Locate the cell with the specified text and output its [X, Y] center coordinate. 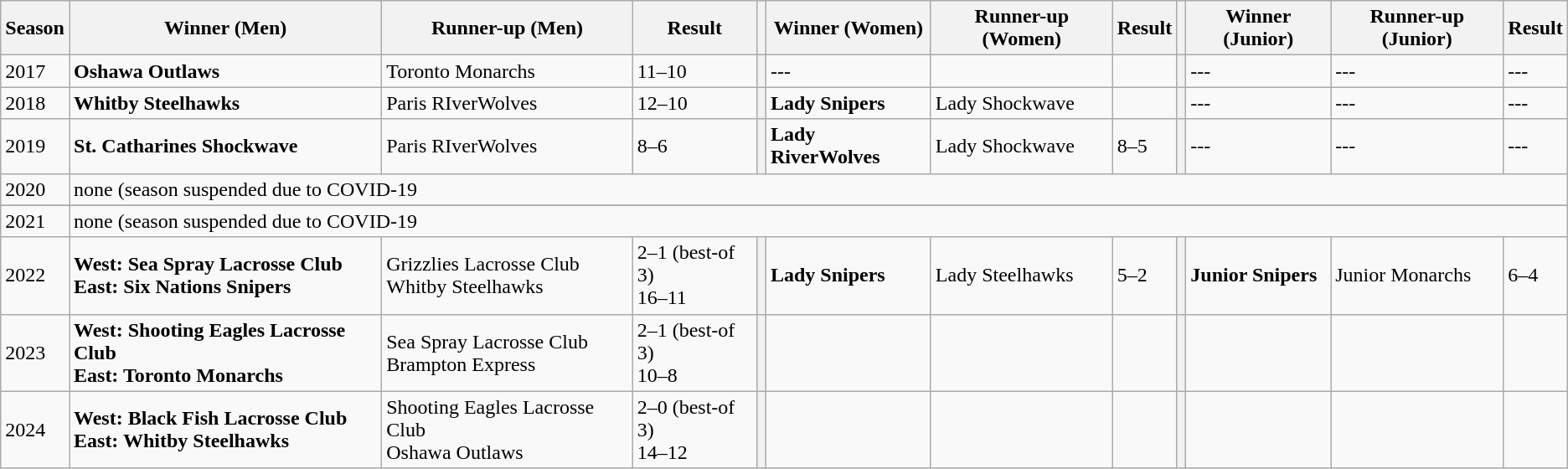
Runner-up (Men) [508, 28]
Oshawa Outlaws [224, 71]
West: Black Fish Lacrosse ClubEast: Whitby Steelhawks [224, 430]
West: Sea Spray Lacrosse ClubEast: Six Nations Snipers [224, 276]
2023 [35, 353]
2018 [35, 103]
12–10 [694, 103]
11–10 [694, 71]
Shooting Eagles Lacrosse ClubOshawa Outlaws [508, 430]
2–1 (best-of 3)10–8 [694, 353]
Winner (Men) [224, 28]
Runner-up (Women) [1022, 28]
Junior Snipers [1258, 276]
Grizzlies Lacrosse ClubWhitby Steelhawks [508, 276]
6–4 [1535, 276]
Winner (Junior) [1258, 28]
2–0 (best-of 3)14–12 [694, 430]
5–2 [1144, 276]
8–6 [694, 146]
2–1 (best-of 3)16–11 [694, 276]
Runner-up (Junior) [1417, 28]
St. Catharines Shockwave [224, 146]
Season [35, 28]
Winner (Women) [848, 28]
Sea Spray Lacrosse ClubBrampton Express [508, 353]
Junior Monarchs [1417, 276]
2020 [35, 189]
2019 [35, 146]
2017 [35, 71]
Lady Steelhawks [1022, 276]
2024 [35, 430]
Whitby Steelhawks [224, 103]
2022 [35, 276]
West: Shooting Eagles Lacrosse ClubEast: Toronto Monarchs [224, 353]
Toronto Monarchs [508, 71]
Lady RiverWolves [848, 146]
8–5 [1144, 146]
2021 [35, 221]
